Scan for the cell matching the given text and deliver its (X, Y) coordinate at center. 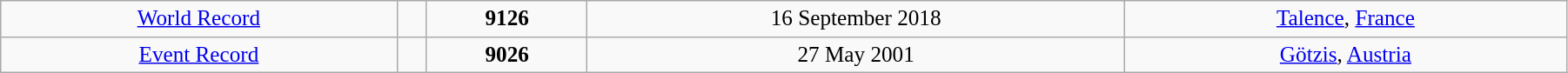
Talence, France (1345, 19)
Götzis, Austria (1345, 55)
World Record (198, 19)
27 May 2001 (856, 55)
16 September 2018 (856, 19)
Event Record (198, 55)
9126 (506, 19)
9026 (506, 55)
